Identify which cell holds the provided text, then report its [X, Y] central coordinate. 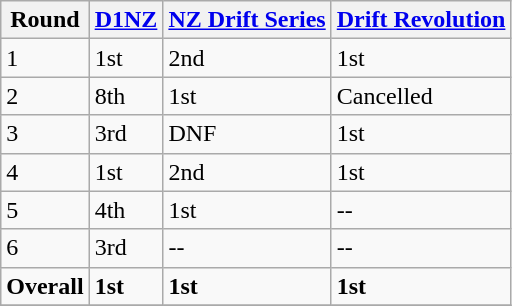
Overall [45, 286]
2 [45, 96]
Cancelled [421, 96]
8th [126, 96]
D1NZ [126, 20]
DNF [247, 134]
3 [45, 134]
4 [45, 172]
Drift Revolution [421, 20]
6 [45, 248]
Round [45, 20]
4th [126, 210]
NZ Drift Series [247, 20]
1 [45, 58]
5 [45, 210]
